Search for the cell housing the specified text and yield its [X, Y] center coordinate. 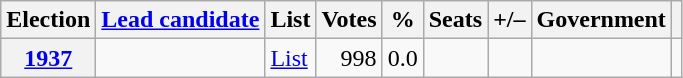
Seats [455, 20]
Votes [349, 20]
+/– [510, 20]
1937 [48, 58]
Lead candidate [180, 20]
% [402, 20]
998 [349, 58]
Government [601, 20]
Election [48, 20]
0.0 [402, 58]
